Return [x, y] of the center of cell containing provided text 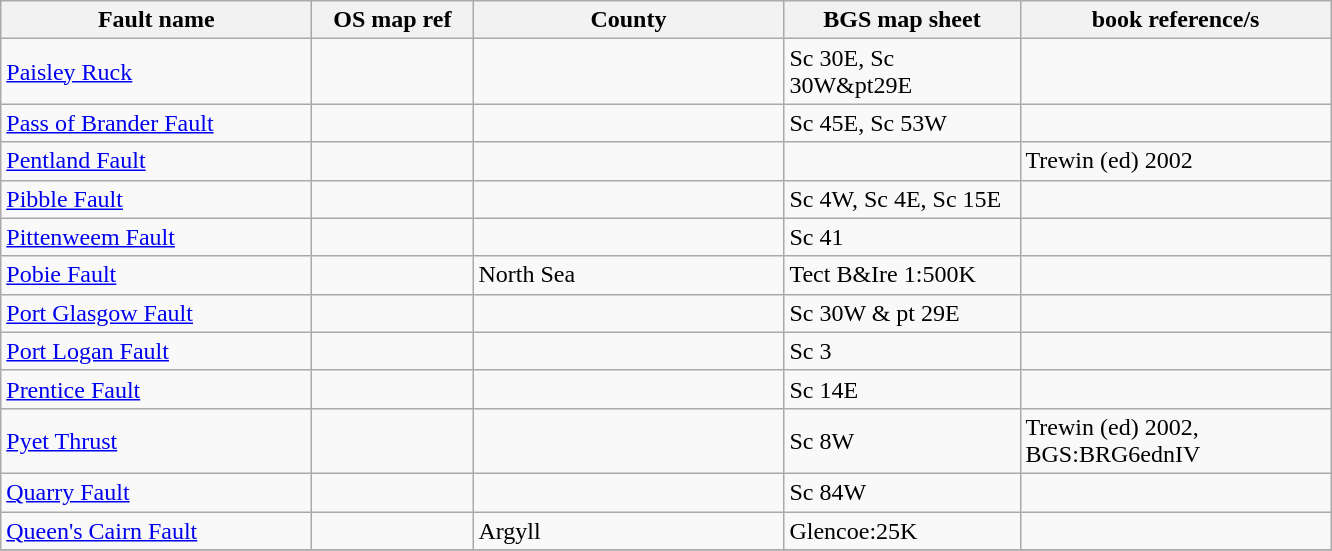
Sc 84W [902, 492]
Sc 14E [902, 389]
Sc 41 [902, 237]
Sc 3 [902, 351]
Paisley Ruck [156, 72]
book reference/s [1176, 20]
North Sea [628, 275]
Trewin (ed) 2002 [1176, 161]
Prentice Fault [156, 389]
BGS map sheet [902, 20]
Pobie Fault [156, 275]
OS map ref [392, 20]
Trewin (ed) 2002, BGS:BRG6ednIV [1176, 440]
Pibble Fault [156, 199]
Sc 30W & pt 29E [902, 313]
Sc 8W [902, 440]
Port Logan Fault [156, 351]
Sc 45E, Sc 53W [902, 123]
Tect B&Ire 1:500K [902, 275]
Sc 30E, Sc 30W&pt29E [902, 72]
Fault name [156, 20]
Argyll [628, 531]
Pentland Fault [156, 161]
Pittenweem Fault [156, 237]
Quarry Fault [156, 492]
Pyet Thrust [156, 440]
Glencoe:25K [902, 531]
Sc 4W, Sc 4E, Sc 15E [902, 199]
County [628, 20]
Pass of Brander Fault [156, 123]
Port Glasgow Fault [156, 313]
Queen's Cairn Fault [156, 531]
